From the cell containing the given text, extract its center point as [X, Y] coordinate. 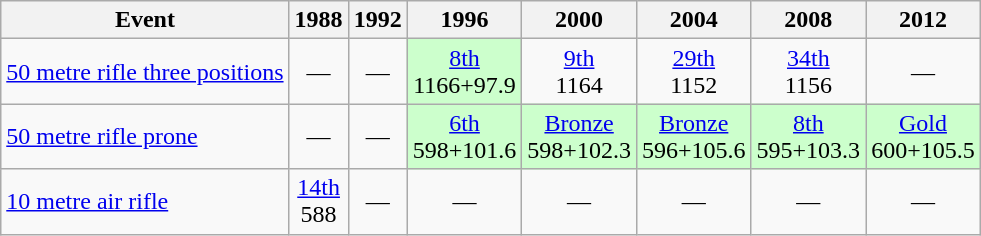
50 metre rifle three positions [145, 72]
1996 [464, 20]
50 metre rifle prone [145, 136]
10 metre air rifle [145, 202]
6th598+101.6 [464, 136]
9th1164 [580, 72]
14th588 [318, 202]
2008 [808, 20]
2000 [580, 20]
34th1156 [808, 72]
2004 [694, 20]
8th595+103.3 [808, 136]
Bronze596+105.6 [694, 136]
1992 [378, 20]
Gold600+105.5 [924, 136]
2012 [924, 20]
29th1152 [694, 72]
8th1166+97.9 [464, 72]
Bronze598+102.3 [580, 136]
1988 [318, 20]
Event [145, 20]
